Return [X, Y] of the center of cell containing provided text 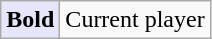
Bold [30, 20]
Current player [135, 20]
